Extract the [X, Y] coordinate from the center of the cell holding the provided text.  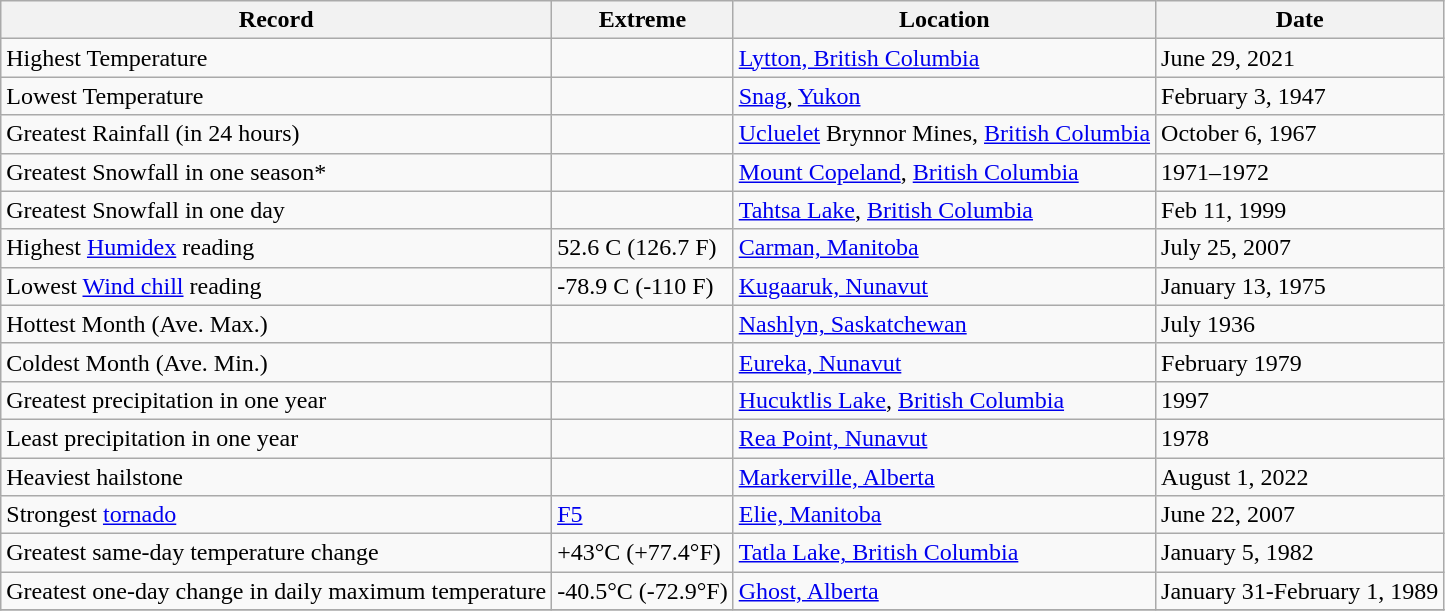
Snag, Yukon [944, 96]
Heaviest hailstone [276, 477]
Mount Copeland, British Columbia [944, 172]
Carman, Manitoba [944, 248]
Hottest Month (Ave. Max.) [276, 324]
Ghost, Alberta [944, 591]
Lowest Wind chill reading [276, 286]
October 6, 1967 [1300, 134]
Least precipitation in one year [276, 438]
February 1979 [1300, 362]
Coldest Month (Ave. Min.) [276, 362]
Lytton, British Columbia [944, 58]
Lowest Temperature [276, 96]
1997 [1300, 400]
Greatest Rainfall (in 24 hours) [276, 134]
June 29, 2021 [1300, 58]
1971–1972 [1300, 172]
Kugaaruk, Nunavut [944, 286]
Greatest precipitation in one year [276, 400]
Location [944, 20]
1978 [1300, 438]
Extreme [643, 20]
Eureka, Nunavut [944, 362]
Rea Point, Nunavut [944, 438]
July 1936 [1300, 324]
July 25, 2007 [1300, 248]
Tahtsa Lake, British Columbia [944, 210]
Hucuktlis Lake, British Columbia [944, 400]
Feb 11, 1999 [1300, 210]
January 5, 1982 [1300, 553]
Nashlyn, Saskatchewan [944, 324]
-78.9 C (-110 F) [643, 286]
52.6 C (126.7 F) [643, 248]
Highest Temperature [276, 58]
Elie, Manitoba [944, 515]
Date [1300, 20]
Record [276, 20]
June 22, 2007 [1300, 515]
Markerville, Alberta [944, 477]
January 13, 1975 [1300, 286]
Greatest Snowfall in one season* [276, 172]
Tatla Lake, British Columbia [944, 553]
Greatest one-day change in daily maximum temperature [276, 591]
Strongest tornado [276, 515]
Ucluelet Brynnor Mines, British Columbia [944, 134]
-40.5°C (-72.9°F) [643, 591]
Greatest same-day temperature change [276, 553]
+43°C (+77.4°F) [643, 553]
February 3, 1947 [1300, 96]
August 1, 2022 [1300, 477]
F5 [643, 515]
January 31-February 1, 1989 [1300, 591]
Highest Humidex reading [276, 248]
Greatest Snowfall in one day [276, 210]
